Return the [X, Y] coordinate for the center point of the cell that contains the specified text.  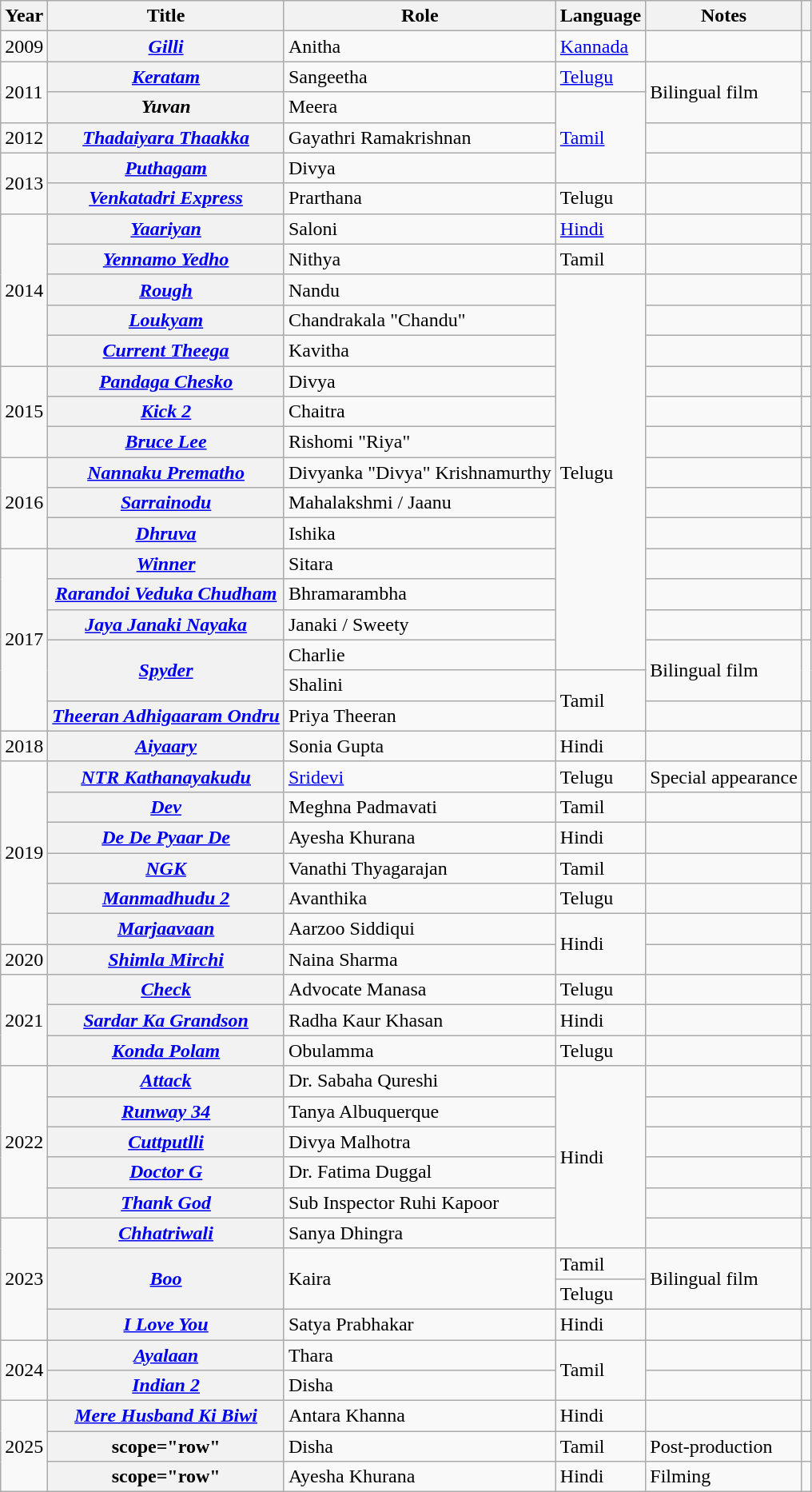
2013 [24, 183]
Keratam [166, 77]
2015 [24, 412]
NGK [166, 868]
Marjaavaan [166, 929]
Mere Husband Ki Biwi [166, 1416]
Venkatadri Express [166, 198]
2016 [24, 503]
Kaira [420, 1279]
Kavitha [420, 350]
Thank God [166, 1203]
Gilli [166, 46]
Antara Khanna [420, 1416]
Prarthana [420, 198]
Dr. Fatima Duggal [420, 1172]
2012 [24, 138]
Divya Malhotra [420, 1142]
Kannada [600, 46]
2022 [24, 1142]
Aarzoo Siddiqui [420, 929]
Chandrakala "Chandu" [420, 320]
2024 [24, 1370]
Gayathri Ramakrishnan [420, 138]
Priya Theeran [420, 716]
Ishika [420, 533]
2009 [24, 46]
2021 [24, 1020]
2023 [24, 1279]
Notes [724, 16]
Special appearance [724, 776]
Winner [166, 564]
Role [420, 16]
2018 [24, 746]
Sub Inspector Ruhi Kapoor [420, 1203]
Yuvan [166, 107]
Dev [166, 807]
Satya Prabhakar [420, 1324]
Current Theega [166, 350]
Title [166, 16]
Sanya Dhingra [420, 1233]
Chaitra [420, 412]
Avanthika [420, 899]
Nannaku Prematho [166, 473]
Thara [420, 1355]
Loukyam [166, 320]
Shimla Mirchi [166, 959]
Tanya Albuquerque [420, 1111]
Dhruva [166, 533]
Meghna Padmavati [420, 807]
Meera [420, 107]
2025 [24, 1446]
Yennamo Yedho [166, 259]
Aiyaary [166, 746]
Konda Polam [166, 1051]
Divyanka "Divya" Krishnamurthy [420, 473]
Theeran Adhigaaram Ondru [166, 716]
Sardar Ka Grandson [166, 1020]
Bruce Lee [166, 442]
De De Pyaar De [166, 837]
Advocate Manasa [420, 990]
Rarandoi Veduka Chudham [166, 594]
Mahalakshmi / Jaanu [420, 503]
Sangeetha [420, 77]
Yaariyan [166, 229]
Naina Sharma [420, 959]
Spyder [166, 670]
Indian 2 [166, 1386]
2017 [24, 640]
Rishomi "Riya" [420, 442]
2020 [24, 959]
Anitha [420, 46]
Bhramarambha [420, 594]
Obulamma [420, 1051]
Doctor G [166, 1172]
Janaki / Sweety [420, 624]
Ayalaan [166, 1355]
Sitara [420, 564]
Charlie [420, 655]
Filming [724, 1477]
Sridevi [420, 776]
Rough [166, 289]
2014 [24, 289]
Manmadhudu 2 [166, 899]
Puthagam [166, 168]
2011 [24, 92]
Post-production [724, 1446]
Jaya Janaki Nayaka [166, 624]
Language [600, 16]
Kick 2 [166, 412]
Sonia Gupta [420, 746]
I Love You [166, 1324]
Pandaga Chesko [166, 381]
Sarrainodu [166, 503]
Chhatriwali [166, 1233]
Saloni [420, 229]
Check [166, 990]
Boo [166, 1279]
Radha Kaur Khasan [420, 1020]
2019 [24, 852]
Shalini [420, 685]
Cuttputlli [166, 1142]
Thadaiyara Thaakka [166, 138]
Vanathi Thyagarajan [420, 868]
NTR Kathanayakudu [166, 776]
Dr. Sabaha Qureshi [420, 1081]
Runway 34 [166, 1111]
Year [24, 16]
Attack [166, 1081]
Nandu [420, 289]
Nithya [420, 259]
